Locate the cell with the specified text and output its [X, Y] center coordinate. 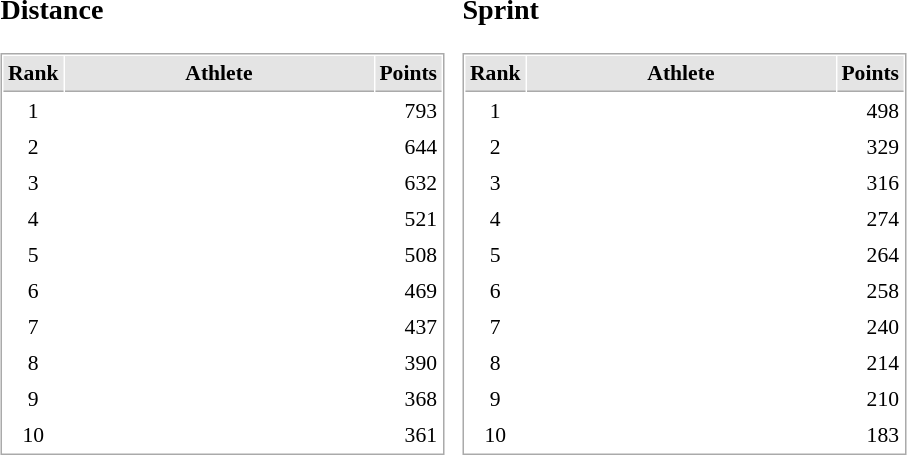
329 [870, 147]
264 [870, 255]
644 [408, 147]
793 [408, 111]
214 [870, 363]
498 [870, 111]
437 [408, 327]
316 [870, 183]
274 [870, 219]
469 [408, 291]
632 [408, 183]
258 [870, 291]
361 [408, 435]
390 [408, 363]
521 [408, 219]
240 [870, 327]
183 [870, 435]
368 [408, 399]
508 [408, 255]
210 [870, 399]
